Detect which cell encompasses the target text, then output its [x, y] center coordinate. 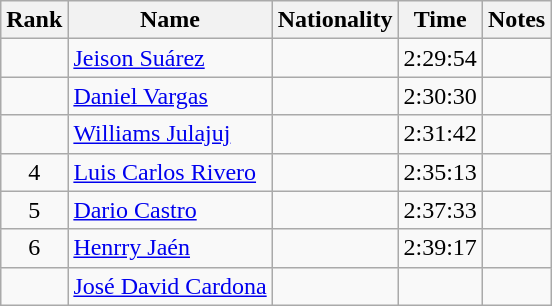
Notes [516, 20]
2:39:17 [440, 248]
Henrry Jaén [170, 248]
2:29:54 [440, 58]
José David Cardona [170, 286]
2:30:30 [440, 96]
Time [440, 20]
2:37:33 [440, 210]
Nationality [335, 20]
Williams Julajuj [170, 134]
2:35:13 [440, 172]
Jeison Suárez [170, 58]
4 [34, 172]
2:31:42 [440, 134]
Daniel Vargas [170, 96]
Name [170, 20]
6 [34, 248]
Luis Carlos Rivero [170, 172]
5 [34, 210]
Rank [34, 20]
Dario Castro [170, 210]
